Pinpoint the cell where the given text exists, returning its [x, y] midpoint coordinate. 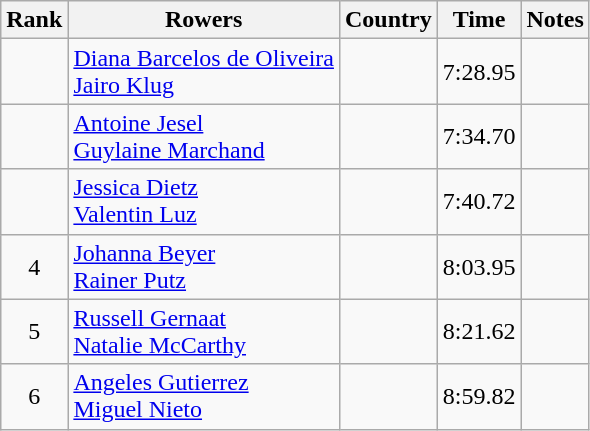
Rowers [204, 20]
8:03.95 [479, 266]
7:28.95 [479, 72]
5 [34, 332]
6 [34, 396]
Time [479, 20]
7:40.72 [479, 202]
Jessica DietzValentin Luz [204, 202]
Johanna BeyerRainer Putz [204, 266]
Rank [34, 20]
8:21.62 [479, 332]
4 [34, 266]
Antoine JeselGuylaine Marchand [204, 136]
Diana Barcelos de OliveiraJairo Klug [204, 72]
Notes [555, 20]
Russell GernaatNatalie McCarthy [204, 332]
8:59.82 [479, 396]
Country [388, 20]
Angeles GutierrezMiguel Nieto [204, 396]
7:34.70 [479, 136]
